From the cell containing the given text, extract its center point as (x, y) coordinate. 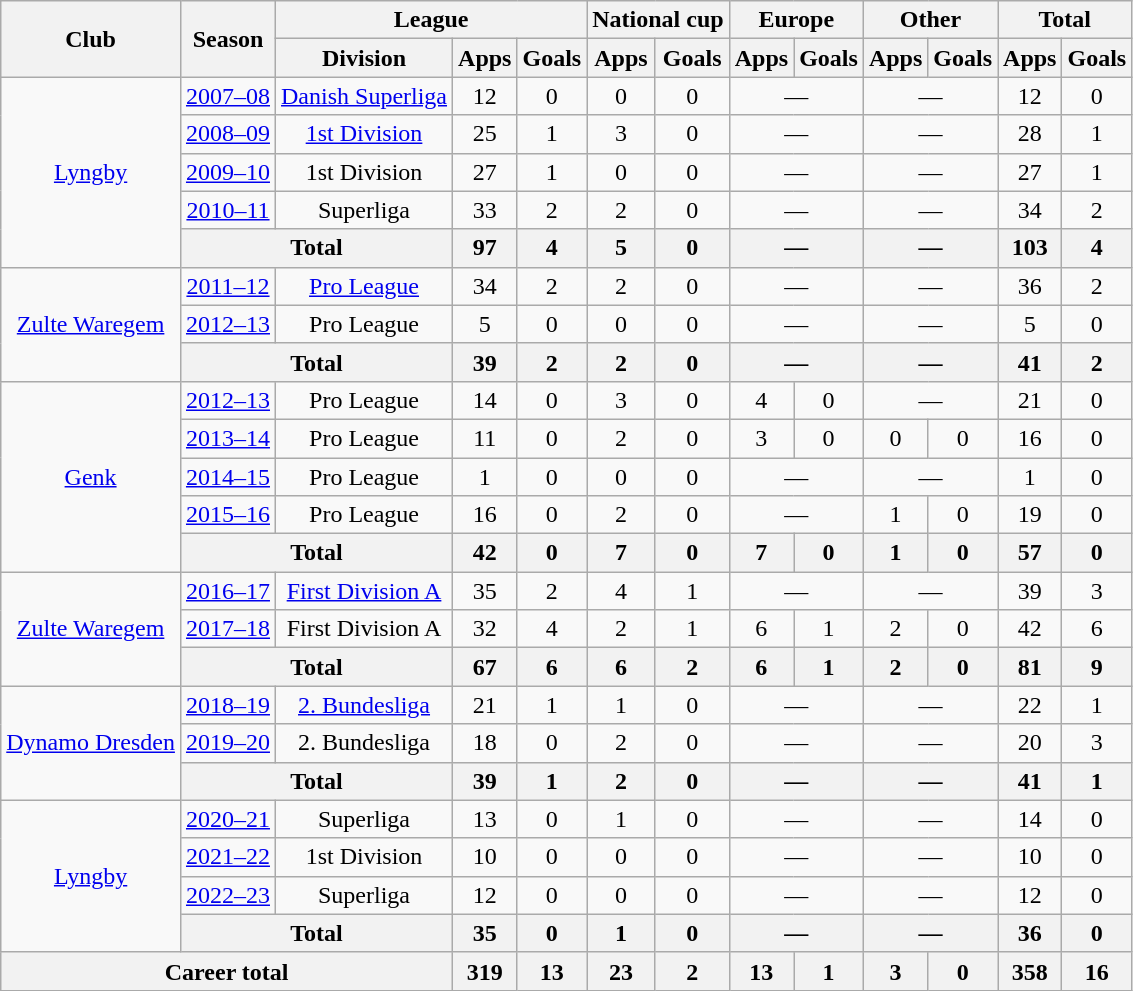
67 (485, 667)
2018–19 (228, 705)
Danish Superliga (364, 96)
32 (485, 629)
Division (364, 58)
Genk (91, 476)
23 (621, 971)
2022–23 (228, 895)
Career total (227, 971)
2021–22 (228, 857)
2010–11 (228, 210)
2020–21 (228, 819)
Europe (796, 20)
20 (1030, 743)
2009–10 (228, 172)
National cup (658, 20)
9 (1097, 667)
2019–20 (228, 743)
Club (91, 39)
33 (485, 210)
2015–16 (228, 515)
2014–15 (228, 477)
Dynamo Dresden (91, 743)
81 (1030, 667)
22 (1030, 705)
57 (1030, 553)
28 (1030, 134)
League (432, 20)
Season (228, 39)
2008–09 (228, 134)
19 (1030, 515)
Other (930, 20)
2013–14 (228, 438)
97 (485, 248)
18 (485, 743)
2007–08 (228, 96)
11 (485, 438)
2011–12 (228, 286)
2017–18 (228, 629)
358 (1030, 971)
103 (1030, 248)
319 (485, 971)
25 (485, 134)
2016–17 (228, 591)
